For the text-containing cell, return its midpoint in [X, Y] coordinate format. 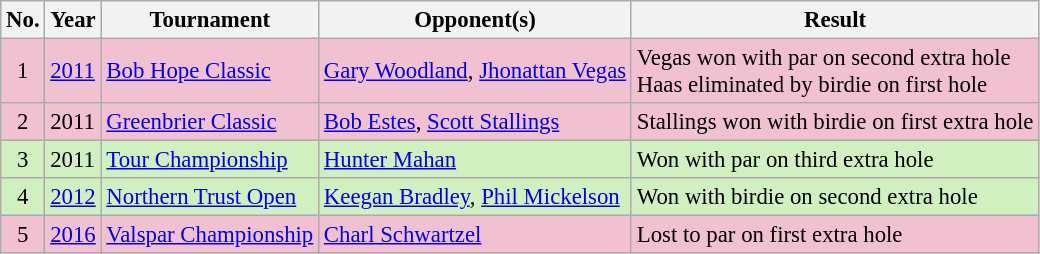
Result [834, 20]
5 [23, 235]
Northern Trust Open [210, 197]
Hunter Mahan [476, 160]
Opponent(s) [476, 20]
Bob Hope Classic [210, 72]
Tournament [210, 20]
4 [23, 197]
Keegan Bradley, Phil Mickelson [476, 197]
2 [23, 122]
Stallings won with birdie on first extra hole [834, 122]
Tour Championship [210, 160]
2012 [73, 197]
No. [23, 20]
Valspar Championship [210, 235]
Won with birdie on second extra hole [834, 197]
Won with par on third extra hole [834, 160]
Bob Estes, Scott Stallings [476, 122]
Gary Woodland, Jhonattan Vegas [476, 72]
3 [23, 160]
Greenbrier Classic [210, 122]
Charl Schwartzel [476, 235]
1 [23, 72]
Year [73, 20]
Vegas won with par on second extra holeHaas eliminated by birdie on first hole [834, 72]
2016 [73, 235]
Lost to par on first extra hole [834, 235]
